Locate the cell with the specified text and output its [X, Y] center coordinate. 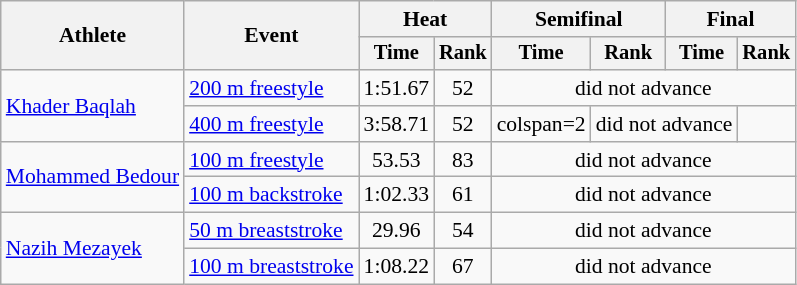
Heat [426, 19]
200 m freestyle [271, 88]
83 [463, 160]
54 [463, 231]
1:51.67 [396, 88]
100 m freestyle [271, 160]
67 [463, 267]
53.53 [396, 160]
Event [271, 36]
100 m breaststroke [271, 267]
400 m freestyle [271, 124]
61 [463, 195]
Mohammed Bedour [92, 178]
50 m breaststroke [271, 231]
29.96 [396, 231]
colspan=2 [542, 124]
Athlete [92, 36]
3:58.71 [396, 124]
Semifinal [579, 19]
Nazih Mezayek [92, 248]
1:08.22 [396, 267]
1:02.33 [396, 195]
Khader Baqlah [92, 106]
100 m backstroke [271, 195]
Final [730, 19]
